Extract the (x, y) coordinate from the center of the cell holding the provided text.  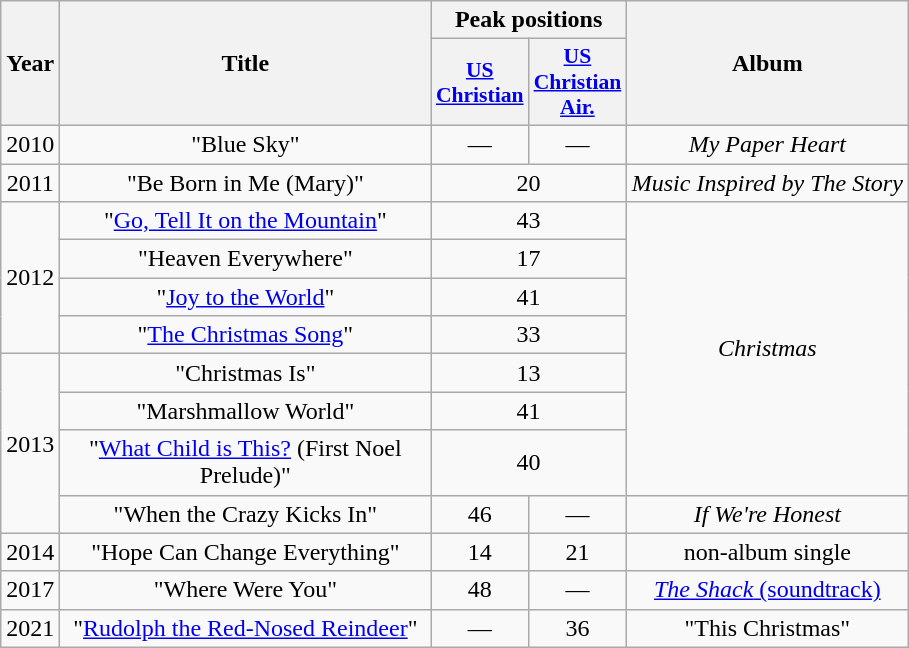
Title (246, 64)
36 (578, 628)
US Christian (480, 82)
2011 (30, 183)
21 (578, 552)
"Joy to the World" (246, 297)
"Where Were You" (246, 590)
"Blue Sky" (246, 144)
13 (528, 373)
"Rudolph the Red-Nosed Reindeer" (246, 628)
Christmas (767, 348)
33 (528, 335)
48 (480, 590)
2017 (30, 590)
Peak positions (528, 20)
2010 (30, 144)
"When the Crazy Kicks In" (246, 514)
If We're Honest (767, 514)
2021 (30, 628)
"Hope Can Change Everything" (246, 552)
2013 (30, 444)
20 (528, 183)
My Paper Heart (767, 144)
2014 (30, 552)
14 (480, 552)
"Be Born in Me (Mary)" (246, 183)
17 (528, 259)
The Shack (soundtrack) (767, 590)
USChristianAir. (578, 82)
"What Child is This? (First Noel Prelude)" (246, 462)
Year (30, 64)
40 (528, 462)
"The Christmas Song" (246, 335)
Music Inspired by The Story (767, 183)
"Heaven Everywhere" (246, 259)
46 (480, 514)
"This Christmas" (767, 628)
non-album single (767, 552)
"Go, Tell It on the Mountain" (246, 221)
Album (767, 64)
2012 (30, 278)
"Marshmallow World" (246, 411)
"Christmas Is" (246, 373)
43 (528, 221)
